Scan for the cell matching the given text and deliver its (X, Y) coordinate at center. 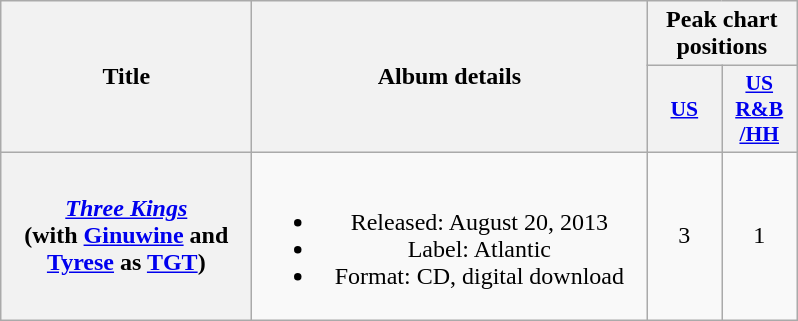
Peak chart positions (722, 34)
Three Kings (with Ginuwine and Tyrese as TGT) (126, 236)
Title (126, 77)
3 (684, 236)
1 (760, 236)
USR&B/HH (760, 110)
Album details (450, 77)
Released: August 20, 2013Label: AtlanticFormat: CD, digital download (450, 236)
US (684, 110)
